Determine the (X, Y) coordinate at the center of the cell enclosing the given text.  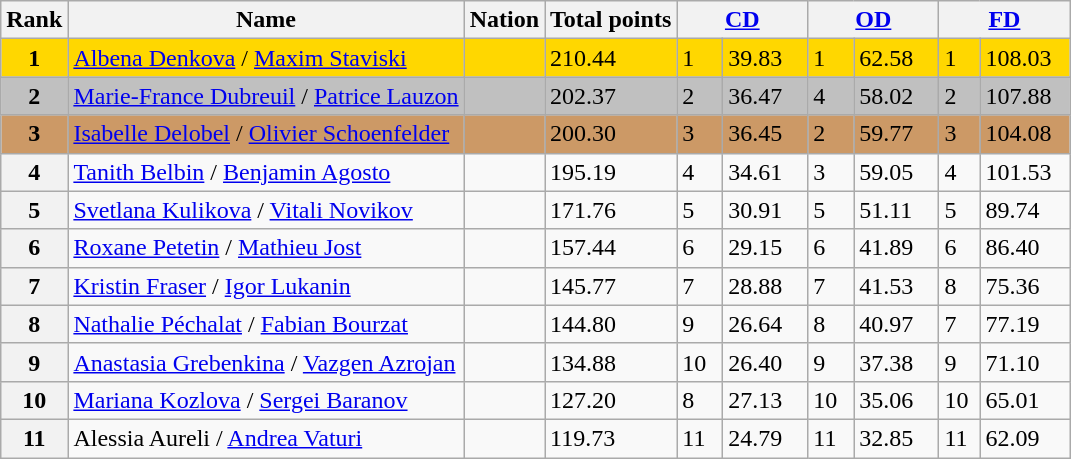
39.83 (766, 58)
41.89 (896, 248)
Total points (611, 20)
Isabelle Delobel / Olivier Schoenfelder (266, 134)
26.64 (766, 324)
77.19 (1025, 324)
107.88 (1025, 96)
119.73 (611, 438)
59.77 (896, 134)
24.79 (766, 438)
134.88 (611, 362)
51.11 (896, 210)
32.85 (896, 438)
Kristin Fraser / Igor Lukanin (266, 286)
30.91 (766, 210)
28.88 (766, 286)
75.36 (1025, 286)
195.19 (611, 172)
36.47 (766, 96)
101.53 (1025, 172)
37.38 (896, 362)
202.37 (611, 96)
CD (742, 20)
Tanith Belbin / Benjamin Agosto (266, 172)
Anastasia Grebenkina / Vazgen Azrojan (266, 362)
Svetlana Kulikova / Vitali Novikov (266, 210)
34.61 (766, 172)
71.10 (1025, 362)
Nation (504, 20)
200.30 (611, 134)
127.20 (611, 400)
171.76 (611, 210)
144.80 (611, 324)
Marie-France Dubreuil / Patrice Lauzon (266, 96)
26.40 (766, 362)
104.08 (1025, 134)
Alessia Aureli / Andrea Vaturi (266, 438)
27.13 (766, 400)
Mariana Kozlova / Sergei Baranov (266, 400)
145.77 (611, 286)
210.44 (611, 58)
FD (1004, 20)
65.01 (1025, 400)
35.06 (896, 400)
89.74 (1025, 210)
Albena Denkova / Maxim Staviski (266, 58)
59.05 (896, 172)
Roxane Petetin / Mathieu Jost (266, 248)
58.02 (896, 96)
29.15 (766, 248)
62.58 (896, 58)
40.97 (896, 324)
108.03 (1025, 58)
OD (874, 20)
Rank (34, 20)
36.45 (766, 134)
Nathalie Péchalat / Fabian Bourzat (266, 324)
157.44 (611, 248)
86.40 (1025, 248)
41.53 (896, 286)
62.09 (1025, 438)
Name (266, 20)
